Pinpoint the cell where the given text exists, returning its (x, y) midpoint coordinate. 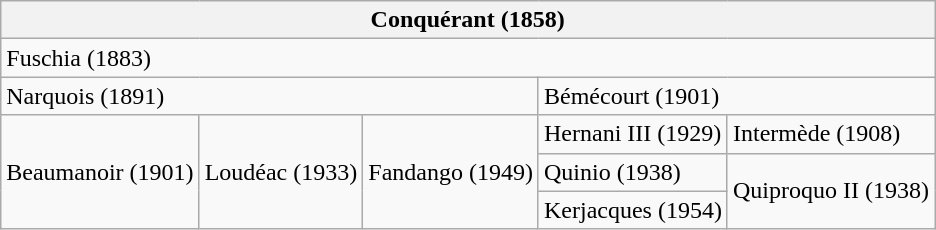
Fuschia (1883) (468, 58)
Bémécourt (1901) (736, 96)
Quinio (1938) (632, 172)
Loudéac (1933) (281, 172)
Narquois (1891) (270, 96)
Hernani III (1929) (632, 134)
Beaumanoir (1901) (100, 172)
Fandango (1949) (451, 172)
Intermède (1908) (830, 134)
Conquérant (1858) (468, 20)
Kerjacques (1954) (632, 210)
Quiproquo II (1938) (830, 191)
